Provide the (X, Y) coordinate of the cell's center where the given text is located.  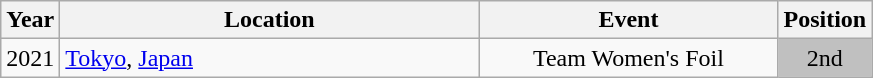
Team Women's Foil (628, 58)
Position (825, 20)
Tokyo, Japan (270, 58)
2nd (825, 58)
2021 (30, 58)
Year (30, 20)
Location (270, 20)
Event (628, 20)
